Return the (x, y) coordinate for the center point of the cell that contains the specified text.  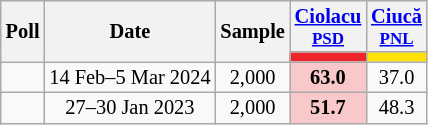
Date (130, 30)
CiolacuPSD (328, 26)
48.3 (396, 108)
14 Feb–5 Mar 2024 (130, 78)
37.0 (396, 78)
27–30 Jan 2023 (130, 108)
51.7 (328, 108)
Sample (252, 30)
63.0 (328, 78)
CiucăPNL (396, 26)
Poll (23, 30)
